Extract the [x, y] coordinate from the center of the cell holding the provided text.  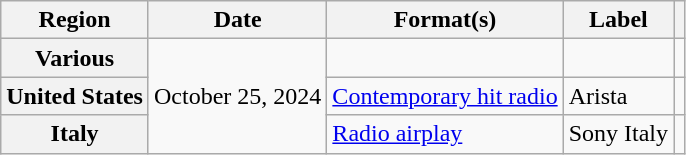
Arista [618, 96]
Label [618, 20]
Sony Italy [618, 134]
October 25, 2024 [237, 96]
United States [75, 96]
Format(s) [445, 20]
Date [237, 20]
Contemporary hit radio [445, 96]
Various [75, 58]
Region [75, 20]
Radio airplay [445, 134]
Italy [75, 134]
